For the text-containing cell, return its midpoint in (X, Y) coordinate format. 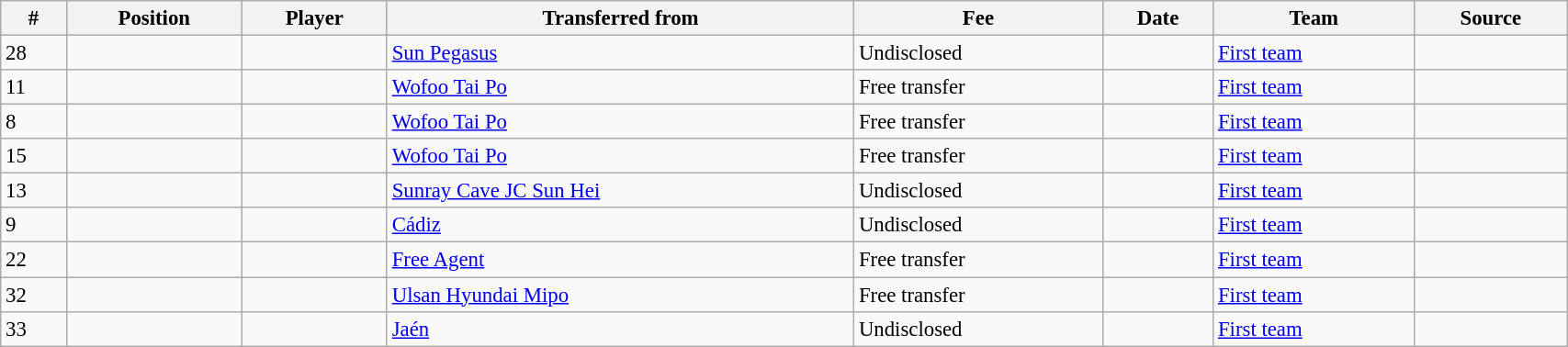
Player (314, 18)
Fee (979, 18)
Cádiz (620, 225)
11 (34, 87)
Date (1157, 18)
Sun Pegasus (620, 53)
# (34, 18)
15 (34, 156)
Team (1314, 18)
Transferred from (620, 18)
9 (34, 225)
Ulsan Hyundai Mipo (620, 295)
32 (34, 295)
Position (154, 18)
Free Agent (620, 260)
8 (34, 122)
Jaén (620, 329)
33 (34, 329)
13 (34, 191)
22 (34, 260)
Source (1491, 18)
Sunray Cave JC Sun Hei (620, 191)
28 (34, 53)
